Return [X, Y] of the center of cell containing provided text 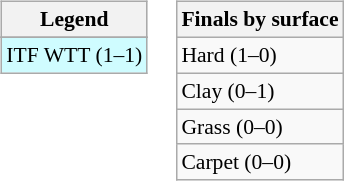
Legend [74, 20]
Hard (1–0) [260, 55]
Grass (0–0) [260, 127]
Carpet (0–0) [260, 162]
ITF WTT (1–1) [74, 55]
Clay (0–1) [260, 91]
Finals by surface [260, 20]
